Provide the [x, y] coordinate of the cell's center where the given text is located.  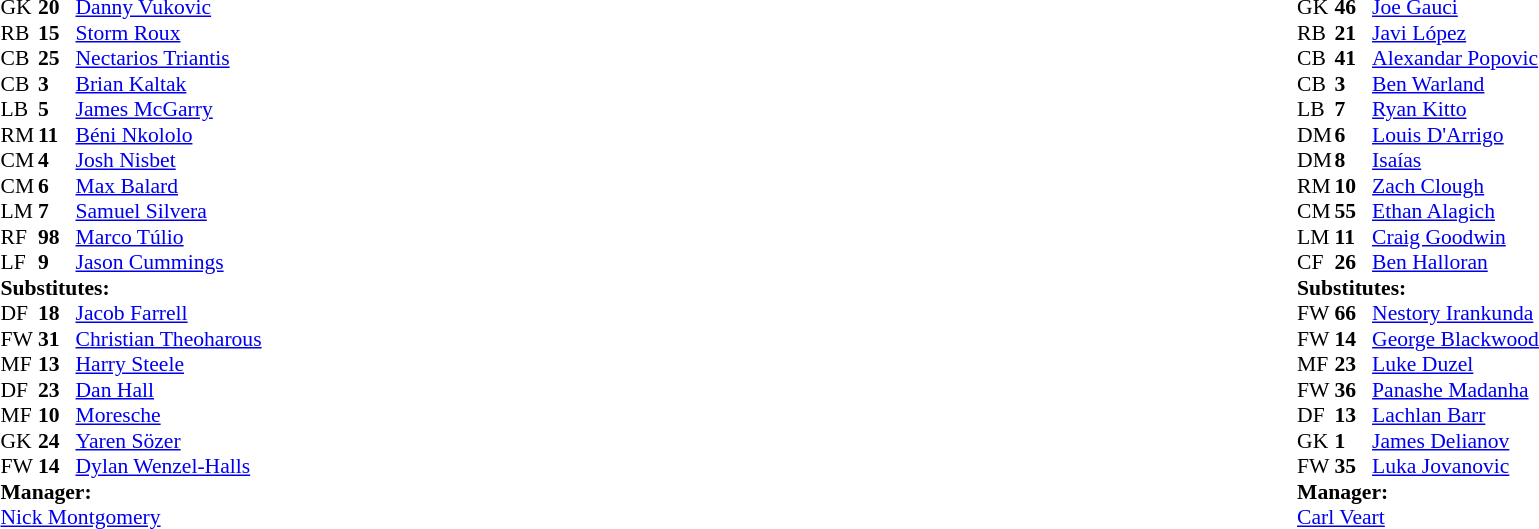
Zach Clough [1456, 186]
RF [19, 237]
1 [1354, 441]
Christian Theoharous [169, 339]
Harry Steele [169, 365]
Louis D'Arrigo [1456, 135]
15 [57, 33]
Nestory Irankunda [1456, 313]
25 [57, 59]
5 [57, 109]
18 [57, 313]
36 [1354, 390]
Yaren Sözer [169, 441]
Max Balard [169, 186]
Ben Warland [1456, 84]
Javi López [1456, 33]
Craig Goodwin [1456, 237]
Josh Nisbet [169, 161]
Dylan Wenzel-Halls [169, 467]
24 [57, 441]
Ethan Alagich [1456, 211]
Samuel Silvera [169, 211]
21 [1354, 33]
26 [1354, 263]
LF [19, 263]
Isaías [1456, 161]
4 [57, 161]
Luke Duzel [1456, 365]
41 [1354, 59]
James Delianov [1456, 441]
35 [1354, 467]
98 [57, 237]
Ryan Kitto [1456, 109]
Panashe Madanha [1456, 390]
Lachlan Barr [1456, 415]
31 [57, 339]
Dan Hall [169, 390]
Jacob Farrell [169, 313]
Alexandar Popovic [1456, 59]
Jason Cummings [169, 263]
8 [1354, 161]
Moresche [169, 415]
Ben Halloran [1456, 263]
CF [1316, 263]
Luka Jovanovic [1456, 467]
66 [1354, 313]
Marco Túlio [169, 237]
9 [57, 263]
Brian Kaltak [169, 84]
George Blackwood [1456, 339]
Storm Roux [169, 33]
Nectarios Triantis [169, 59]
55 [1354, 211]
James McGarry [169, 109]
Béni Nkololo [169, 135]
